Capture the cell that displays the provided text and extract its (X, Y) central coordinate. 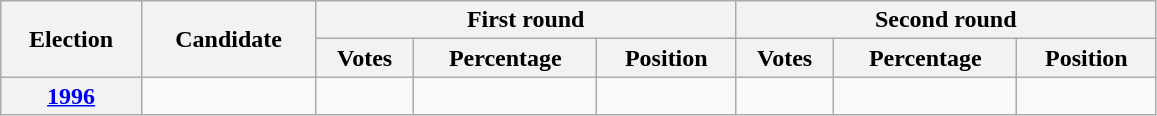
Candidate (228, 39)
Second round (946, 20)
First round (526, 20)
Election (72, 39)
1996 (72, 96)
